From the cell containing the given text, extract its center point as (X, Y) coordinate. 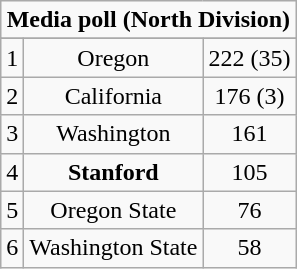
Stanford (114, 172)
76 (250, 210)
2 (12, 96)
California (114, 96)
Washington State (114, 248)
3 (12, 134)
Oregon (114, 58)
Media poll (North Division) (148, 20)
105 (250, 172)
222 (35) (250, 58)
1 (12, 58)
Washington (114, 134)
161 (250, 134)
58 (250, 248)
5 (12, 210)
4 (12, 172)
6 (12, 248)
Oregon State (114, 210)
176 (3) (250, 96)
